Locate the cell with the specified text and output its (X, Y) center coordinate. 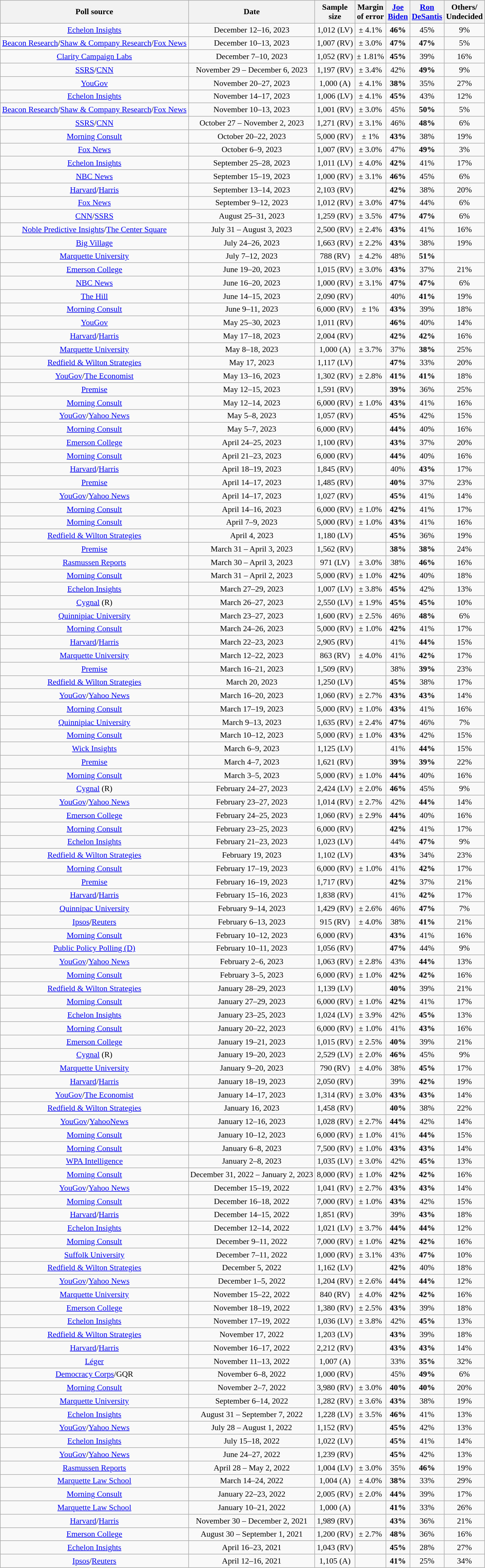
1,239 (RV) (335, 1454)
September 25–28, 2023 (252, 163)
2,212 (RV) (335, 1348)
April 4, 2023 (252, 536)
December 12–14, 2022 (252, 1228)
JoeBiden (398, 12)
May 17, 2023 (252, 363)
November 17, 2022 (252, 1335)
1,057 (RV) (335, 416)
1,162 (LV) (335, 1268)
Léger (95, 1361)
December 7–10, 2023 (252, 57)
RonDeSantis (427, 12)
April 7–9, 2023 (252, 522)
December 16–18, 2022 (252, 1201)
2,424 (LV) (335, 789)
840 (RV) (335, 1295)
March 17–19, 2023 (252, 709)
± 3.6% (371, 1401)
1,035 (LV) (335, 1161)
September 9–12, 2023 (252, 203)
Samplesize (335, 12)
1,152 (RV) (335, 1428)
December 7–11, 2022 (252, 1255)
May 5–7, 2023 (252, 429)
July 7–12, 2023 (252, 256)
1,282 (RV) (335, 1401)
1,989 (RV) (335, 1521)
May 5–8, 2023 (252, 416)
51% (427, 256)
January 10–21, 2022 (252, 1508)
February 24–25, 2023 (252, 815)
2,103 (RV) (335, 190)
1,259 (RV) (335, 216)
March 22–23, 2023 (252, 642)
November 29 – December 6, 2023 (252, 70)
January 18–19, 2023 (252, 1082)
February 19, 2023 (252, 855)
June 16–20, 2023 (252, 283)
May 13–16, 2023 (252, 376)
November 11–13, 2022 (252, 1361)
Date (252, 12)
1,052 (RV) (335, 57)
24% (464, 549)
November 2–7, 2022 (252, 1388)
November 20–27, 2023 (252, 83)
May 12–15, 2023 (252, 389)
1,228 (LV) (335, 1414)
November 16–17, 2022 (252, 1348)
The Hill (95, 296)
March 30 – April 3, 2023 (252, 562)
32% (464, 1361)
November 17–19, 2022 (252, 1321)
Marginof error (371, 12)
December 5, 2022 (252, 1268)
1,041 (RV) (335, 1188)
December 15–19, 2022 (252, 1188)
April 24–25, 2023 (252, 443)
788 (RV) (335, 256)
January 22–23, 2022 (252, 1494)
1,102 (LV) (335, 855)
1,012 (LV) (335, 30)
April 14–16, 2023 (252, 509)
March 23–27, 2023 (252, 616)
Quinnipac University (95, 909)
± 3.4% (371, 70)
February 23–27, 2023 (252, 802)
December 12–16, 2023 (252, 30)
1,006 (LV) (335, 96)
1,100 (RV) (335, 443)
May 17–18, 2023 (252, 336)
January 2–8, 2023 (252, 1161)
2,004 (RV) (335, 336)
1,105 (A) (335, 1561)
1,204 (RV) (335, 1281)
January 19–20, 2023 (252, 1055)
November 10–13, 2023 (252, 110)
1,028 (RV) (335, 1122)
February 10–11, 2023 (252, 948)
March 16–20, 2023 (252, 696)
28% (427, 1548)
January 20–22, 2023 (252, 1028)
790 (RV) (335, 1068)
March 31 – April 2, 2023 (252, 576)
1,023 (LV) (335, 842)
863 (RV) (335, 656)
March 9–13, 2023 (252, 722)
October 6–9, 2023 (252, 150)
1,117 (LV) (335, 363)
26% (464, 1508)
August 25–31, 2023 (252, 216)
1,562 (RV) (335, 549)
February 17–19, 2023 (252, 869)
February 24–27, 2023 (252, 789)
2,500 (RV) (335, 230)
April 21–23, 2023 (252, 456)
1,509 (RV) (335, 669)
March 12–22, 2023 (252, 656)
± 1.9% (371, 602)
March 14–24, 2022 (252, 1481)
February 2–6, 2023 (252, 962)
CNN/SSRS (95, 216)
February 15–16, 2023 (252, 895)
1,717 (RV) (335, 882)
1,063 (RV) (335, 962)
1,838 (RV) (335, 895)
March 4–7, 2023 (252, 762)
971 (LV) (335, 562)
1,458 (RV) (335, 1108)
February 16–19, 2023 (252, 882)
January 9–20, 2023 (252, 1068)
April 28 – May 2, 2022 (252, 1468)
1,635 (RV) (335, 722)
September 6–14, 2022 (252, 1401)
November 15–22, 2022 (252, 1295)
March 26–27, 2023 (252, 602)
± 4.2% (371, 256)
1,012 (RV) (335, 203)
7,500 (RV) (335, 1148)
1,314 (RV) (335, 1095)
January 28–29, 2023 (252, 988)
June 9–11, 2023 (252, 309)
1,851 (RV) (335, 1215)
1,663 (RV) (335, 243)
November 30 – December 2, 2021 (252, 1521)
July 24–26, 2023 (252, 243)
December 14–15, 2022 (252, 1215)
2,050 (RV) (335, 1082)
2,090 (RV) (335, 296)
September 15–19, 2023 (252, 176)
June 14–15, 2023 (252, 296)
December 10–13, 2023 (252, 43)
3,980 (RV) (335, 1388)
1,203 (LV) (335, 1335)
July 31 – August 3, 2023 (252, 230)
Democracy Corps/GQR (95, 1374)
WPA Intelligence (95, 1161)
1,429 (RV) (335, 909)
1,380 (RV) (335, 1308)
February 21–23, 2023 (252, 842)
± 1.81% (371, 57)
2,529 (LV) (335, 1055)
Public Policy Polling (D) (95, 948)
1,014 (RV) (335, 802)
January 23–25, 2023 (252, 1015)
February 9–14, 2023 (252, 909)
1,250 (LV) (335, 682)
February 10–12, 2023 (252, 935)
May 12–14, 2023 (252, 403)
November 14–17, 2023 (252, 96)
February 23–25, 2023 (252, 829)
1,001 (RV) (335, 110)
March 6–9, 2023 (252, 749)
1,056 (RV) (335, 948)
± 3.9% (371, 1015)
January 27–29, 2023 (252, 1002)
March 20, 2023 (252, 682)
December 1–5, 2022 (252, 1281)
March 24–26, 2023 (252, 629)
July 15–18, 2022 (252, 1441)
± 2.2% (371, 243)
June 24–27, 2022 (252, 1454)
January 10–12, 2023 (252, 1135)
2,550 (LV) (335, 602)
1,007 (LV) (335, 589)
February 3–5, 2023 (252, 975)
March 31 – April 3, 2023 (252, 549)
1,485 (RV) (335, 483)
1,271 (RV) (335, 123)
1,027 (RV) (335, 496)
1,591 (RV) (335, 389)
December 31, 2022 – January 2, 2023 (252, 1175)
April 12–16, 2021 (252, 1561)
1,007 (A) (335, 1361)
February 6–13, 2023 (252, 922)
July 28 – August 1, 2022 (252, 1428)
November 18–19, 2022 (252, 1308)
October 27 – November 2, 2023 (252, 123)
August 31 – September 7, 2022 (252, 1414)
1,004 (A) (335, 1481)
1,036 (LV) (335, 1321)
1,011 (RV) (335, 323)
1,200 (RV) (335, 1534)
March 27–29, 2023 (252, 589)
November 6–8, 2022 (252, 1374)
January 14–17, 2023 (252, 1095)
YouGov/YahooNews (95, 1122)
September 13–14, 2023 (252, 190)
May 8–18, 2023 (252, 349)
1,302 (RV) (335, 376)
Poll source (95, 12)
April 16–23, 2021 (252, 1548)
June 19–20, 2023 (252, 270)
1,197 (RV) (335, 70)
915 (RV) (335, 922)
January 19–21, 2023 (252, 1042)
1,139 (LV) (335, 988)
1,024 (LV) (335, 1015)
Wick Insights (95, 749)
January 16, 2023 (252, 1108)
3% (464, 150)
1,180 (LV) (335, 536)
1,022 (LV) (335, 1441)
8,000 (RV) (335, 1175)
29% (464, 1481)
December 9–11, 2022 (252, 1241)
1,004 (LV) (335, 1468)
Noble Predictive Insights/The Center Square (95, 230)
January 12–16, 2023 (252, 1122)
March 3–5, 2023 (252, 775)
1,125 (LV) (335, 749)
Others/Undecided (464, 12)
Clarity Campaign Labs (95, 57)
October 20–22, 2023 (252, 136)
March 10–12, 2023 (252, 735)
2,005 (RV) (335, 1494)
2,905 (RV) (335, 642)
1,621 (RV) (335, 762)
1,600 (RV) (335, 616)
March 16–21, 2023 (252, 669)
1,011 (LV) (335, 163)
± 2.9% (371, 815)
May 25–30, 2023 (252, 323)
1,845 (RV) (335, 469)
50% (427, 110)
April 18–19, 2023 (252, 469)
August 30 – September 1, 2021 (252, 1534)
Big Village (95, 243)
1,021 (LV) (335, 1228)
1,043 (RV) (335, 1548)
Suffolk University (95, 1255)
January 6–8, 2023 (252, 1148)
